Return the [x, y] coordinate for the center point of the cell that contains the specified text.  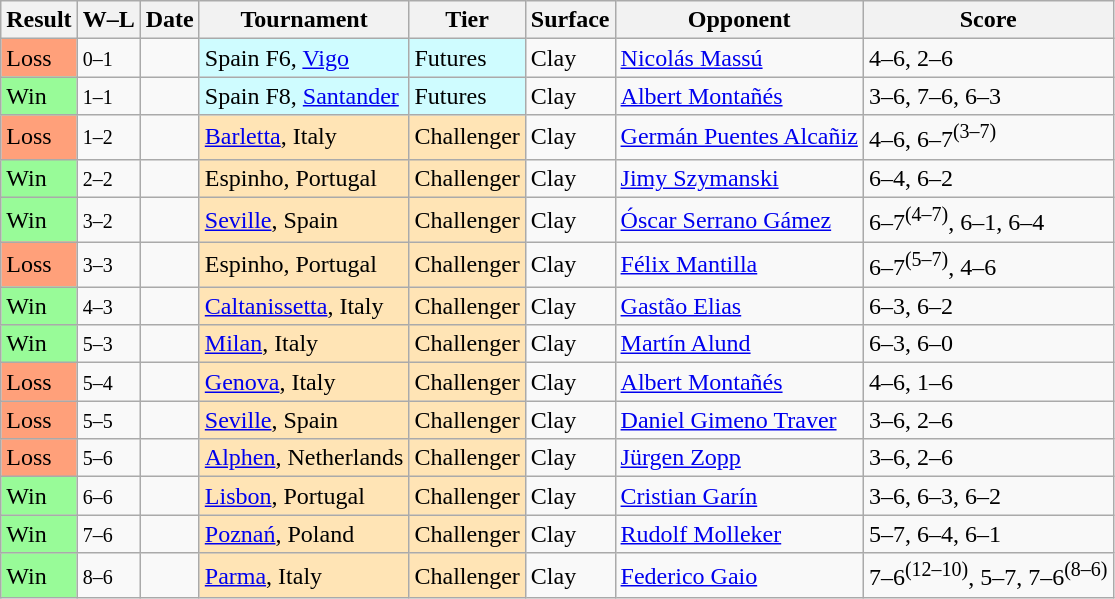
6–3, 6–0 [988, 344]
3–3 [108, 264]
5–5 [108, 420]
6–7(4–7), 6–1, 6–4 [988, 220]
Alphen, Netherlands [304, 458]
3–6, 7–6, 6–3 [988, 96]
6–4, 6–2 [988, 178]
Jimy Szymanski [739, 178]
Federico Gaio [739, 576]
Result [39, 20]
Tier [467, 20]
Nicolás Massú [739, 58]
5–3 [108, 344]
4–3 [108, 306]
Spain F6, Vigo [304, 58]
Surface [570, 20]
4–6, 6–7(3–7) [988, 138]
4–6, 1–6 [988, 382]
5–6 [108, 458]
7–6 [108, 534]
Rudolf Molleker [739, 534]
Opponent [739, 20]
6–3, 6–2 [988, 306]
Germán Puentes Alcañiz [739, 138]
Poznań, Poland [304, 534]
7–6(12–10), 5–7, 7–6(8–6) [988, 576]
3–2 [108, 220]
Gastão Elias [739, 306]
5–7, 6–4, 6–1 [988, 534]
5–4 [108, 382]
Date [170, 20]
Score [988, 20]
Spain F8, Santander [304, 96]
Jürgen Zopp [739, 458]
Parma, Italy [304, 576]
Lisbon, Portugal [304, 496]
4–6, 2–6 [988, 58]
Genova, Italy [304, 382]
Barletta, Italy [304, 138]
Óscar Serrano Gámez [739, 220]
Cristian Garín [739, 496]
Daniel Gimeno Traver [739, 420]
W–L [108, 20]
Tournament [304, 20]
3–6, 6–3, 6–2 [988, 496]
Caltanissetta, Italy [304, 306]
2–2 [108, 178]
8–6 [108, 576]
6–6 [108, 496]
Martín Alund [739, 344]
Félix Mantilla [739, 264]
1–2 [108, 138]
6–7(5–7), 4–6 [988, 264]
Milan, Italy [304, 344]
1–1 [108, 96]
0–1 [108, 58]
